Capture the cell that displays the provided text and extract its (x, y) central coordinate. 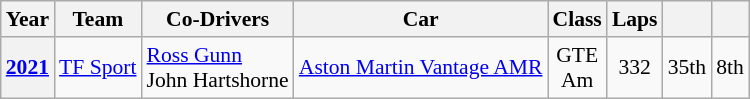
Class (578, 19)
Co-Drivers (218, 19)
Laps (635, 19)
2021 (28, 68)
Year (28, 19)
Aston Martin Vantage AMR (421, 68)
GTEAm (578, 68)
TF Sport (98, 68)
35th (688, 68)
Ross Gunn John Hartshorne (218, 68)
8th (730, 68)
Car (421, 19)
Team (98, 19)
332 (635, 68)
